Scan for the cell matching the given text and deliver its [X, Y] coordinate at center. 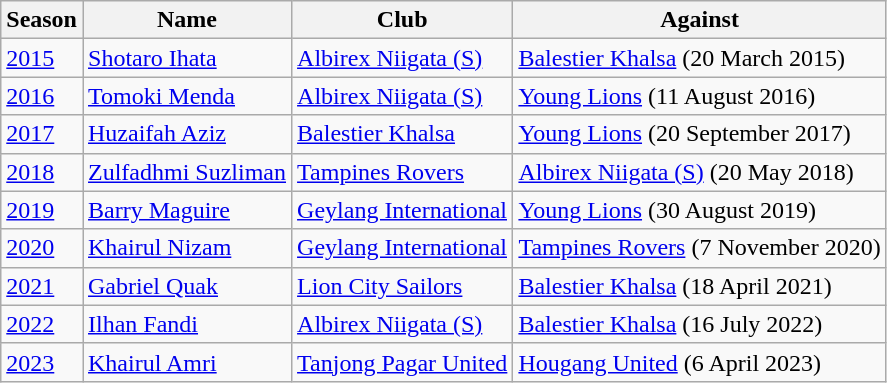
2022 [42, 324]
2019 [42, 210]
2020 [42, 248]
Name [186, 20]
Khairul Nizam [186, 248]
Ilhan Fandi [186, 324]
Lion City Sailors [402, 286]
2015 [42, 58]
2016 [42, 96]
Huzaifah Aziz [186, 134]
2017 [42, 134]
Barry Maguire [186, 210]
Balestier Khalsa [402, 134]
Season [42, 20]
Zulfadhmi Suzliman [186, 172]
Shotaro Ihata [186, 58]
Tomoki Menda [186, 96]
Against [700, 20]
Hougang United (6 April 2023) [700, 362]
Gabriel Quak [186, 286]
Khairul Amri [186, 362]
Tampines Rovers (7 November 2020) [700, 248]
Balestier Khalsa (16 July 2022) [700, 324]
2023 [42, 362]
Balestier Khalsa (18 April 2021) [700, 286]
Tanjong Pagar United [402, 362]
Balestier Khalsa (20 March 2015) [700, 58]
Club [402, 20]
Young Lions (30 August 2019) [700, 210]
Tampines Rovers [402, 172]
2018 [42, 172]
Young Lions (11 August 2016) [700, 96]
2021 [42, 286]
Albirex Niigata (S) (20 May 2018) [700, 172]
Young Lions (20 September 2017) [700, 134]
